Return [X, Y] of the center of cell containing provided text 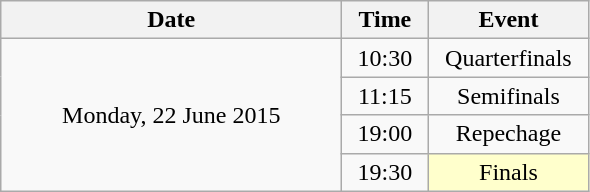
10:30 [385, 58]
19:30 [385, 172]
Semifinals [508, 96]
Monday, 22 June 2015 [172, 115]
Date [172, 20]
Time [385, 20]
Finals [508, 172]
Repechage [508, 134]
Event [508, 20]
Quarterfinals [508, 58]
19:00 [385, 134]
11:15 [385, 96]
